Output the (X, Y) coordinate of the center of the cell containing the given text.  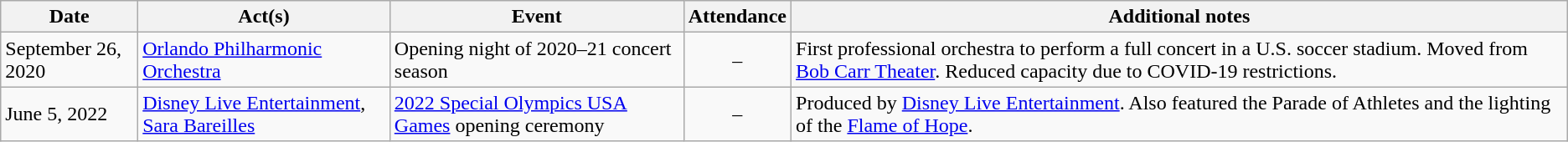
Orlando Philharmonic Orchestra (265, 60)
Act(s) (265, 17)
Date (70, 17)
Produced by Disney Live Entertainment. Also featured the Parade of Athletes and the lighting of the Flame of Hope. (1179, 114)
June 5, 2022 (70, 114)
September 26, 2020 (70, 60)
Event (536, 17)
Opening night of 2020–21 concert season (536, 60)
2022 Special Olympics USA Games opening ceremony (536, 114)
Attendance (737, 17)
Additional notes (1179, 17)
Disney Live Entertainment, Sara Bareilles (265, 114)
